Pinpoint the cell where the given text exists, returning its [x, y] midpoint coordinate. 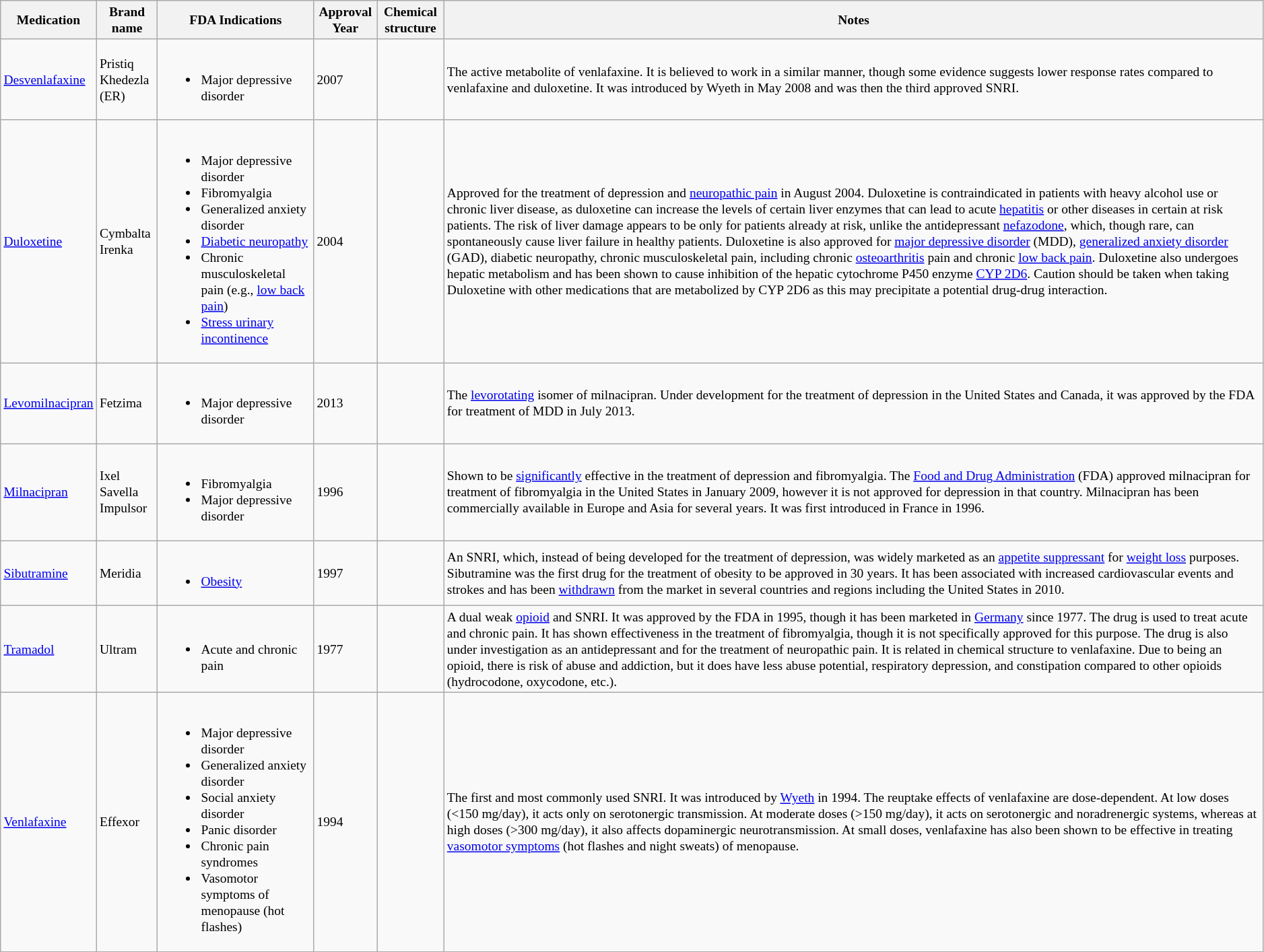
FDA Indications [236, 20]
Brand name [127, 20]
CymbaltaIrenka [127, 241]
Fetzima [127, 403]
2007 [345, 79]
Tramadol [48, 649]
Ultram [127, 649]
1997 [345, 573]
Meridia [127, 573]
1977 [345, 649]
1994 [345, 822]
2013 [345, 403]
Notes [854, 20]
1996 [345, 492]
Approval Year [345, 20]
Desvenlafaxine [48, 79]
FibromyalgiaMajor depressive disorder [236, 492]
2004 [345, 241]
Levomilnacipran [48, 403]
Medication [48, 20]
Acute and chronic pain [236, 649]
Obesity [236, 573]
PristiqKhedezla (ER) [127, 79]
Venlafaxine [48, 822]
Effexor [127, 822]
Chemical structure [411, 20]
Duloxetine [48, 241]
Sibutramine [48, 573]
Milnacipran [48, 492]
IxelSavellaImpulsor [127, 492]
